Scan for the cell matching the given text and deliver its (x, y) coordinate at center. 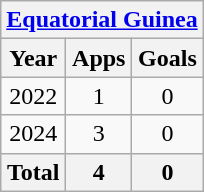
4 (99, 172)
2024 (34, 134)
Total (34, 172)
Goals (168, 58)
1 (99, 96)
3 (99, 134)
Apps (99, 58)
2022 (34, 96)
Year (34, 58)
Equatorial Guinea (102, 20)
